Identify which cell holds the provided text, then report its [X, Y] central coordinate. 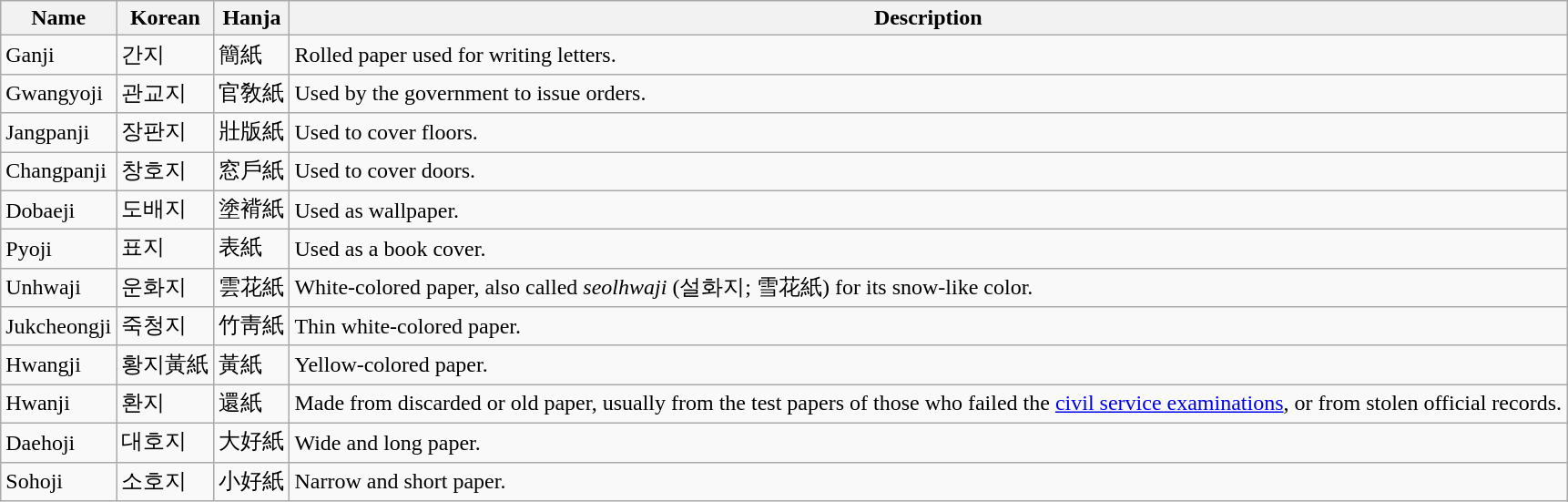
Changpanji [58, 171]
간지 [166, 55]
竹靑紙 [251, 326]
Used to cover doors. [929, 171]
Hwangji [58, 364]
塗褙紙 [251, 210]
Wide and long paper. [929, 443]
Ganji [58, 55]
Rolled paper used for writing letters. [929, 55]
Used to cover floors. [929, 133]
Made from discarded or old paper, usually from the test papers of those who failed the civil service examinations, or from stolen official records. [929, 405]
소호지 [166, 481]
운화지 [166, 288]
Hanja [251, 18]
Dobaeji [58, 210]
황지黃紙 [166, 364]
장판지 [166, 133]
簡紙 [251, 55]
Korean [166, 18]
Daehoji [58, 443]
Used by the government to issue orders. [929, 93]
官敎紙 [251, 93]
Description [929, 18]
Yellow-colored paper. [929, 364]
도배지 [166, 210]
Narrow and short paper. [929, 481]
Gwangyoji [58, 93]
White-colored paper, also called seolhwaji (설화지; 雪花紙) for its snow-like color. [929, 288]
Thin white-colored paper. [929, 326]
大好紙 [251, 443]
창호지 [166, 171]
Hwanji [58, 405]
Jangpanji [58, 133]
Used as wallpaper. [929, 210]
Pyoji [58, 250]
小好紙 [251, 481]
Unhwaji [58, 288]
黃紙 [251, 364]
환지 [166, 405]
죽청지 [166, 326]
雲花紙 [251, 288]
대호지 [166, 443]
窓戶紙 [251, 171]
Used as a book cover. [929, 250]
관교지 [166, 93]
표지 [166, 250]
Sohoji [58, 481]
還紙 [251, 405]
Jukcheongji [58, 326]
Name [58, 18]
表紙 [251, 250]
壯版紙 [251, 133]
